Output the [x, y] coordinate of the center of the cell containing the given text.  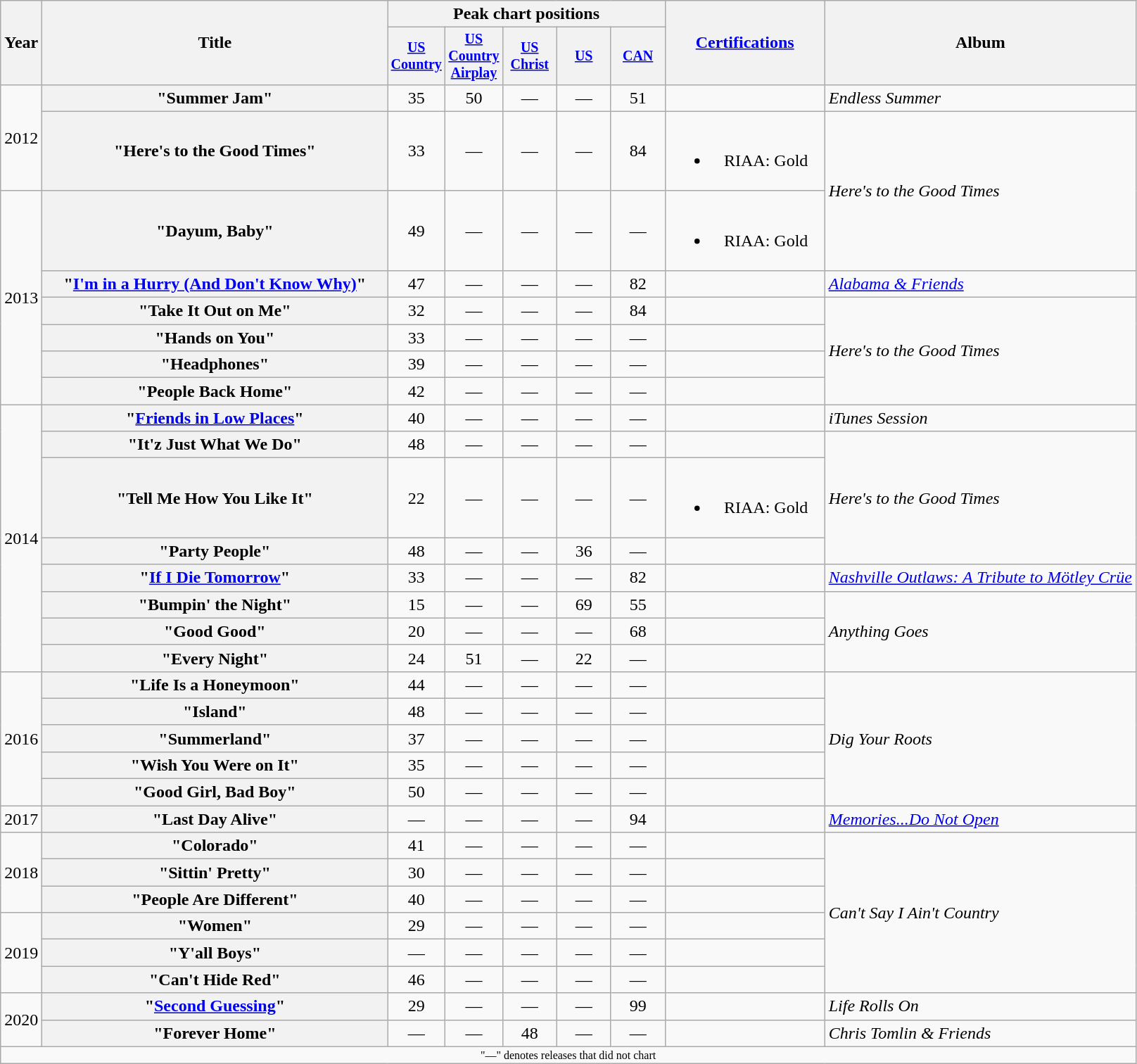
30 [417, 873]
46 [417, 980]
"Good Girl, Bad Boy" [215, 792]
42 [417, 391]
"Life Is a Honeymoon" [215, 685]
Life Rolls On [980, 1006]
15 [417, 604]
Anything Goes [980, 631]
Nashville Outlaws: A Tribute to Mötley Crüe [980, 578]
"Last Day Alive" [215, 819]
"Tell Me How You Like It" [215, 498]
"Colorado" [215, 846]
"Bumpin' the Night" [215, 604]
"It'z Just What We Do" [215, 445]
Can't Say I Ain't Country [980, 913]
"—" denotes releases that did not chart [568, 1055]
2017 [21, 819]
47 [417, 284]
49 [417, 231]
2014 [21, 538]
94 [637, 819]
CAN [637, 56]
20 [417, 631]
"Friends in Low Places" [215, 418]
Memories...Do Not Open [980, 819]
"Can't Hide Red" [215, 980]
"Second Guessing" [215, 1006]
"Wish You Were on It" [215, 765]
"Every Night" [215, 658]
2020 [21, 1020]
"Summerland" [215, 738]
55 [637, 604]
2019 [21, 953]
Alabama & Friends [980, 284]
"People Back Home" [215, 391]
"Forever Home" [215, 1033]
99 [637, 1006]
US Country Airplay [474, 56]
36 [584, 551]
24 [417, 658]
Dig Your Roots [980, 738]
37 [417, 738]
44 [417, 685]
"Party People" [215, 551]
41 [417, 846]
"I'm in a Hurry (And Don't Know Why)" [215, 284]
"Women" [215, 926]
"Take It Out on Me" [215, 311]
US Christ [529, 56]
"Island" [215, 711]
Album [980, 43]
"People Are Different" [215, 899]
"If I Die Tomorrow" [215, 578]
"Hands on You" [215, 338]
iTunes Session [980, 418]
"Dayum, Baby" [215, 231]
68 [637, 631]
Title [215, 43]
"Here's to the Good Times" [215, 151]
US [584, 56]
"Good Good" [215, 631]
32 [417, 311]
Chris Tomlin & Friends [980, 1033]
"Summer Jam" [215, 98]
69 [584, 604]
Year [21, 43]
Certifications [744, 43]
2013 [21, 297]
2016 [21, 738]
Peak chart positions [526, 14]
39 [417, 365]
2018 [21, 873]
Endless Summer [980, 98]
"Y'all Boys" [215, 953]
"Headphones" [215, 365]
2012 [21, 138]
"Sittin' Pretty" [215, 873]
US Country [417, 56]
